For the text-containing cell, return its midpoint in (x, y) coordinate format. 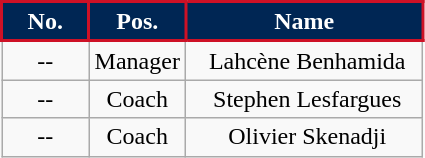
Pos. (137, 22)
Stephen Lesfargues (304, 99)
Olivier Skenadji (304, 137)
Name (304, 22)
Manager (137, 60)
No. (46, 22)
Lahcène Benhamida (304, 60)
